Scan for the cell matching the given text and deliver its [x, y] coordinate at center. 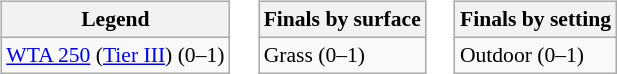
Finals by surface [342, 20]
Legend [115, 20]
WTA 250 (Tier III) (0–1) [115, 55]
Grass (0–1) [342, 55]
Outdoor (0–1) [536, 55]
Finals by setting [536, 20]
